Locate the cell with the specified text and output its [x, y] center coordinate. 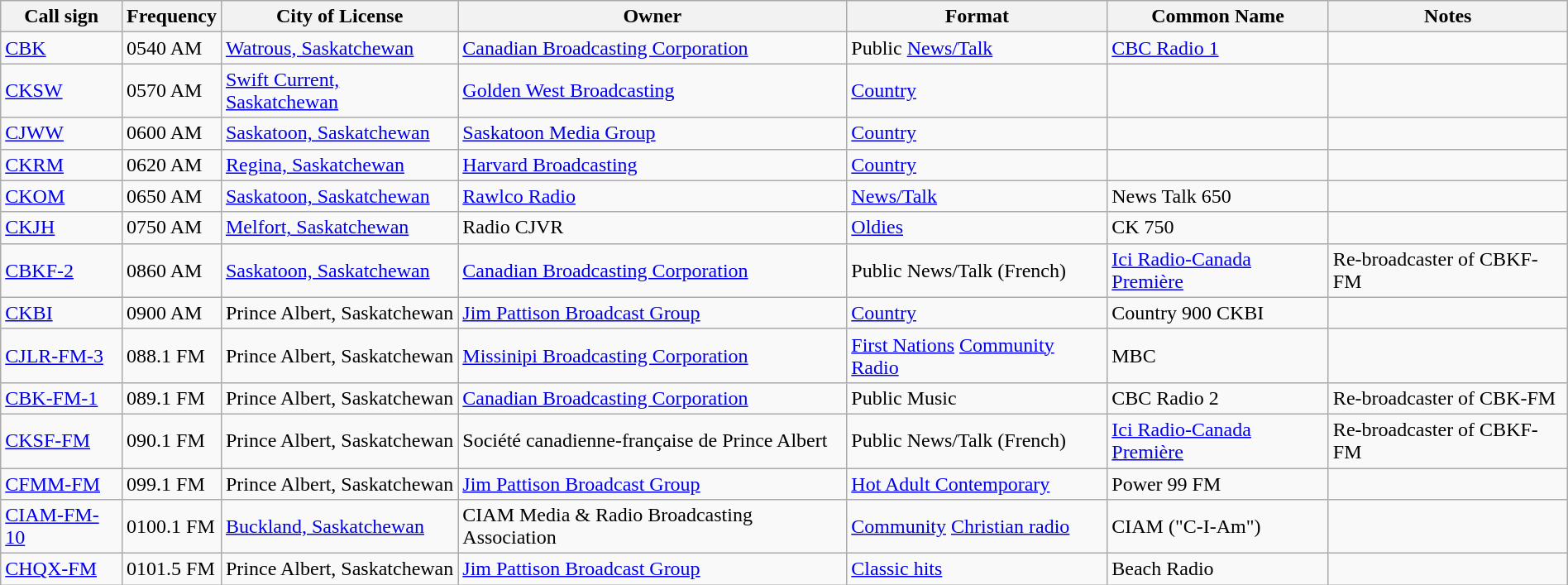
CBC Radio 2 [1218, 398]
CBK-FM-1 [61, 398]
Swift Current, Saskatchewan [339, 91]
Melfort, Saskatchewan [339, 228]
0860 AM [172, 270]
0650 AM [172, 196]
CIAM Media & Radio Broadcasting Association [653, 526]
0101.5 FM [172, 569]
CJLR-FM-3 [61, 356]
CK 750 [1218, 228]
Regina, Saskatchewan [339, 165]
CIAM ("C-I-Am") [1218, 526]
Golden West Broadcasting [653, 91]
Community Christian radio [978, 526]
CKSF-FM [61, 440]
0900 AM [172, 313]
CKRM [61, 165]
Radio CJVR [653, 228]
CBC Radio 1 [1218, 48]
CKJH [61, 228]
Beach Radio [1218, 569]
0620 AM [172, 165]
Country 900 CKBI [1218, 313]
088.1 FM [172, 356]
Re-broadcaster of CBK-FM [1447, 398]
CKBI [61, 313]
099.1 FM [172, 484]
CBK [61, 48]
090.1 FM [172, 440]
Harvard Broadcasting [653, 165]
MBC [1218, 356]
CBKF-2 [61, 270]
0540 AM [172, 48]
CIAM-FM-10 [61, 526]
News Talk 650 [1218, 196]
Power 99 FM [1218, 484]
Rawlco Radio [653, 196]
Public Music [978, 398]
0100.1 FM [172, 526]
0600 AM [172, 133]
Société canadienne-française de Prince Albert [653, 440]
News/Talk [978, 196]
Missinipi Broadcasting Corporation [653, 356]
089.1 FM [172, 398]
Format [978, 17]
Oldies [978, 228]
0750 AM [172, 228]
City of License [339, 17]
First Nations Community Radio [978, 356]
CFMM-FM [61, 484]
CKOM [61, 196]
CHQX-FM [61, 569]
Public News/Talk [978, 48]
Watrous, Saskatchewan [339, 48]
0570 AM [172, 91]
Classic hits [978, 569]
CJWW [61, 133]
Notes [1447, 17]
Common Name [1218, 17]
Call sign [61, 17]
Frequency [172, 17]
CKSW [61, 91]
Owner [653, 17]
Saskatoon Media Group [653, 133]
Hot Adult Contemporary [978, 484]
Buckland, Saskatchewan [339, 526]
